Capture the cell that displays the provided text and extract its [x, y] central coordinate. 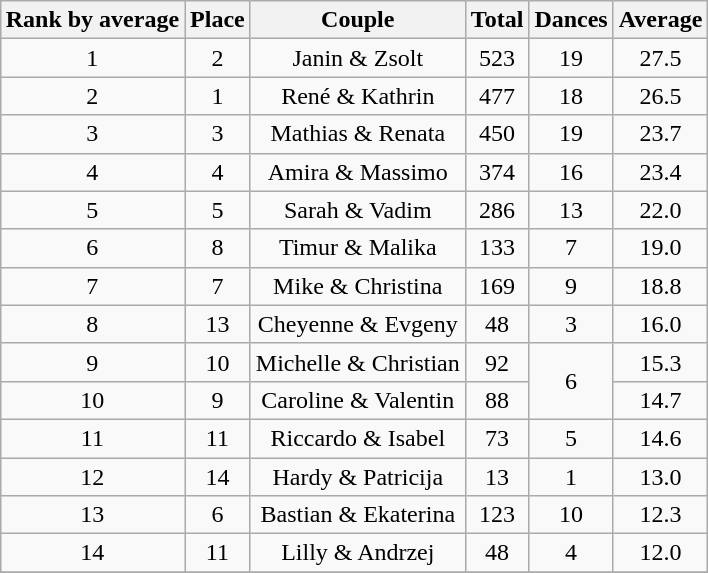
18 [571, 96]
477 [497, 96]
Place [218, 20]
16 [571, 172]
Bastian & Ekaterina [358, 515]
123 [497, 515]
Sarah & Vadim [358, 210]
Couple [358, 20]
18.8 [660, 286]
26.5 [660, 96]
23.7 [660, 134]
19.0 [660, 248]
Michelle & Christian [358, 362]
Hardy & Patricija [358, 477]
14.7 [660, 400]
13.0 [660, 477]
Dances [571, 20]
Caroline & Valentin [358, 400]
374 [497, 172]
Rank by average [92, 20]
Average [660, 20]
27.5 [660, 58]
Lilly & Andrzej [358, 553]
René & Kathrin [358, 96]
12.0 [660, 553]
523 [497, 58]
22.0 [660, 210]
450 [497, 134]
Riccardo & Isabel [358, 438]
92 [497, 362]
14.6 [660, 438]
15.3 [660, 362]
Total [497, 20]
Mathias & Renata [358, 134]
73 [497, 438]
133 [497, 248]
169 [497, 286]
16.0 [660, 324]
Timur & Malika [358, 248]
12 [92, 477]
Mike & Christina [358, 286]
23.4 [660, 172]
88 [497, 400]
Cheyenne & Evgeny [358, 324]
12.3 [660, 515]
Janin & Zsolt [358, 58]
286 [497, 210]
Amira & Massimo [358, 172]
